Output the [x, y] coordinate of the center of the cell containing the given text.  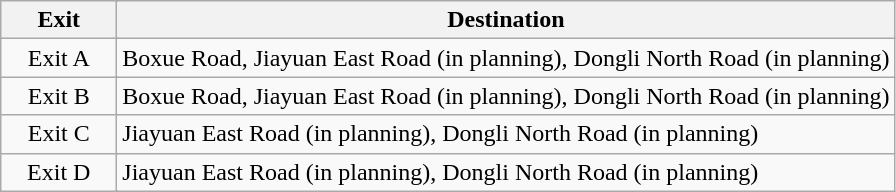
Exit [59, 20]
Exit C [59, 134]
Exit B [59, 96]
Exit D [59, 172]
Exit A [59, 58]
Destination [506, 20]
